Pinpoint the cell where the given text exists, returning its (x, y) midpoint coordinate. 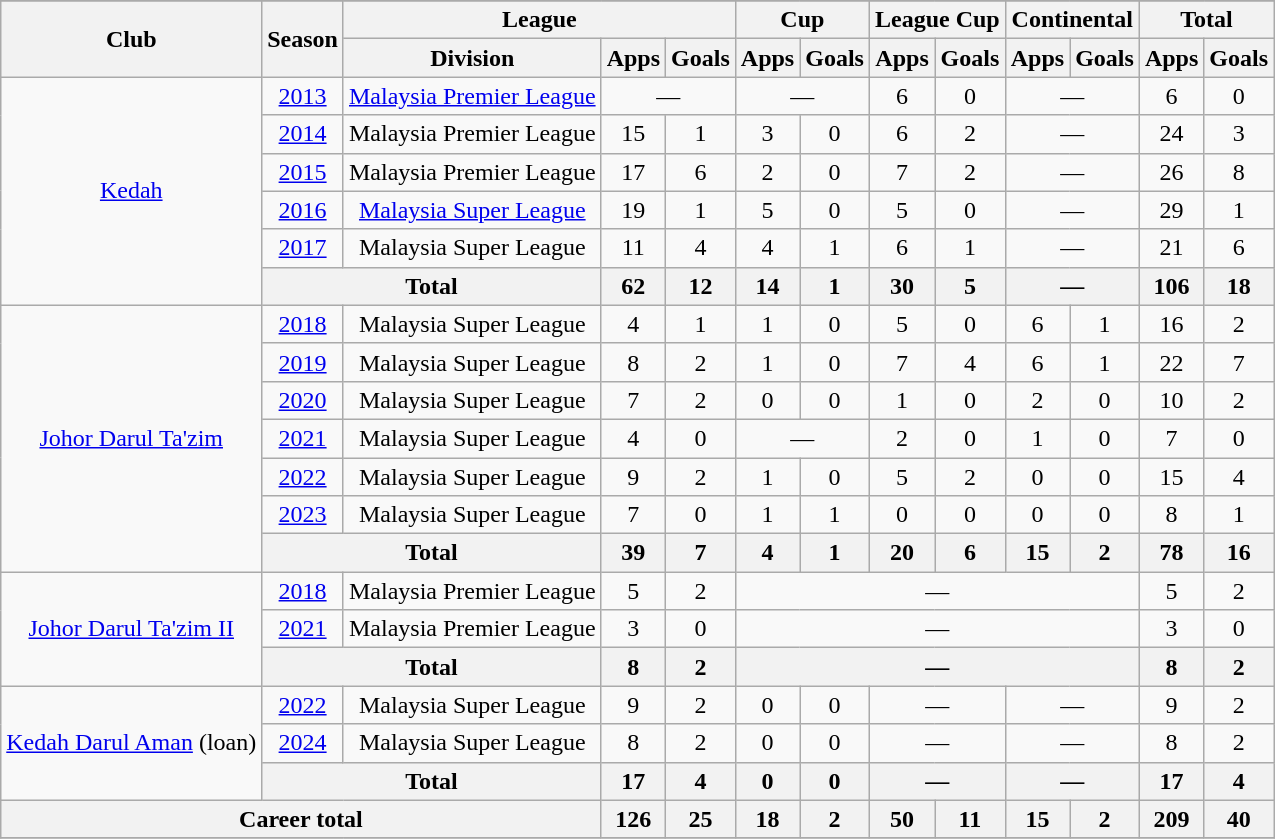
2013 (303, 96)
Cup (802, 20)
78 (1171, 553)
21 (1171, 248)
Season (303, 39)
12 (701, 286)
62 (633, 286)
Career total (301, 819)
2017 (303, 248)
2020 (303, 400)
40 (1239, 819)
2023 (303, 515)
126 (633, 819)
30 (902, 286)
29 (1171, 210)
League Cup (937, 20)
Continental (1072, 20)
24 (1171, 134)
26 (1171, 172)
209 (1171, 819)
Johor Darul Ta'zim II (132, 629)
50 (902, 819)
Club (132, 39)
2024 (303, 743)
League (539, 20)
Kedah (132, 191)
22 (1171, 362)
19 (633, 210)
10 (1171, 400)
2015 (303, 172)
Kedah Darul Aman (loan) (132, 743)
2019 (303, 362)
25 (701, 819)
Division (472, 58)
Johor Darul Ta'zim (132, 438)
39 (633, 553)
2016 (303, 210)
14 (767, 286)
106 (1171, 286)
2014 (303, 134)
20 (902, 553)
